Identify which cell holds the provided text, then report its (X, Y) central coordinate. 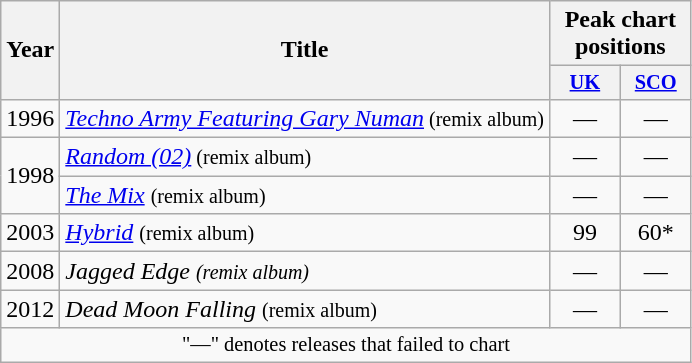
60* (656, 233)
1996 (30, 118)
2008 (30, 271)
Hybrid (remix album) (305, 233)
Random (02) (remix album) (305, 157)
Title (305, 50)
Year (30, 50)
2003 (30, 233)
2012 (30, 309)
UK (584, 83)
"—" denotes releases that failed to chart (346, 345)
SCO (656, 83)
Jagged Edge (remix album) (305, 271)
The Mix (remix album) (305, 195)
Peak chart positions (620, 34)
Techno Army Featuring Gary Numan (remix album) (305, 118)
Dead Moon Falling (remix album) (305, 309)
99 (584, 233)
1998 (30, 176)
